From the cell containing the given text, extract its center point as (X, Y) coordinate. 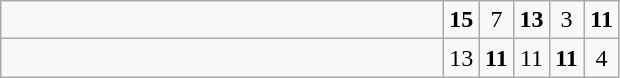
7 (496, 20)
4 (602, 58)
3 (566, 20)
15 (462, 20)
